Provide the (X, Y) coordinate of the cell's center where the given text is located.  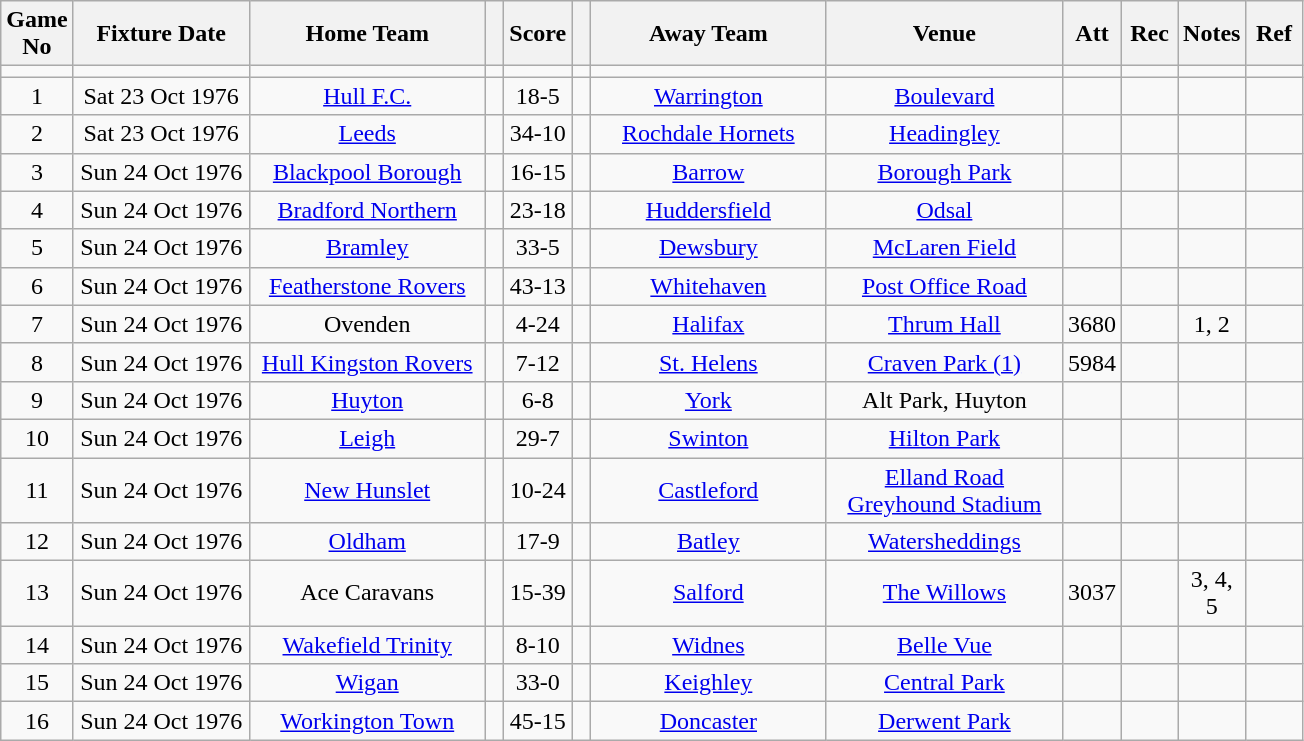
13 (37, 594)
3, 4, 5 (1212, 594)
Elland Road Greyhound Stadium (944, 490)
16 (37, 721)
Bradford Northern (367, 210)
8 (37, 362)
Away Team (708, 34)
Whitehaven (708, 286)
10 (37, 438)
5984 (1092, 362)
5 (37, 248)
Wigan (367, 683)
Watersheddings (944, 542)
Rec (1150, 34)
Craven Park (1) (944, 362)
Rochdale Hornets (708, 134)
Att (1092, 34)
12 (37, 542)
Central Park (944, 683)
10-24 (538, 490)
Leigh (367, 438)
33-5 (538, 248)
Swinton (708, 438)
33-0 (538, 683)
Featherstone Rovers (367, 286)
8-10 (538, 645)
Game No (37, 34)
Borough Park (944, 172)
3 (37, 172)
16-15 (538, 172)
45-15 (538, 721)
29-7 (538, 438)
Headingley (944, 134)
14 (37, 645)
Halifax (708, 324)
Hull F.C. (367, 96)
4-24 (538, 324)
Barrow (708, 172)
Odsal (944, 210)
3037 (1092, 594)
Fixture Date (161, 34)
17-9 (538, 542)
Belle Vue (944, 645)
Workington Town (367, 721)
Notes (1212, 34)
2 (37, 134)
Doncaster (708, 721)
Hull Kingston Rovers (367, 362)
4 (37, 210)
1, 2 (1212, 324)
15 (37, 683)
Ref (1274, 34)
St. Helens (708, 362)
7 (37, 324)
McLaren Field (944, 248)
Dewsbury (708, 248)
Castleford (708, 490)
Bramley (367, 248)
6 (37, 286)
Huddersfield (708, 210)
Ovenden (367, 324)
Post Office Road (944, 286)
The Willows (944, 594)
Ace Caravans (367, 594)
Thrum Hall (944, 324)
18-5 (538, 96)
15-39 (538, 594)
Wakefield Trinity (367, 645)
9 (37, 400)
Oldham (367, 542)
Huyton (367, 400)
23-18 (538, 210)
Home Team (367, 34)
3680 (1092, 324)
Salford (708, 594)
Leeds (367, 134)
Warrington (708, 96)
New Hunslet (367, 490)
6-8 (538, 400)
Derwent Park (944, 721)
York (708, 400)
43-13 (538, 286)
1 (37, 96)
Hilton Park (944, 438)
7-12 (538, 362)
Batley (708, 542)
Boulevard (944, 96)
Widnes (708, 645)
Alt Park, Huyton (944, 400)
11 (37, 490)
Score (538, 34)
34-10 (538, 134)
Venue (944, 34)
Blackpool Borough (367, 172)
Keighley (708, 683)
